From the cell containing the given text, extract its center point as (X, Y) coordinate. 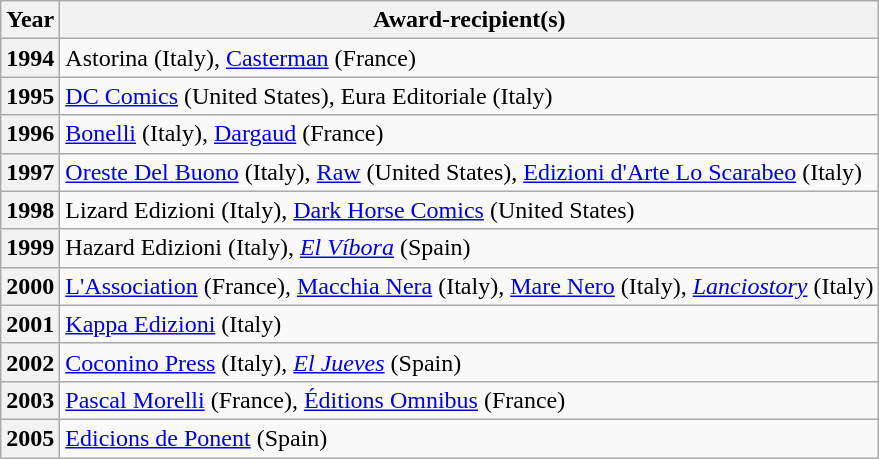
1998 (30, 210)
Edicions de Ponent (Spain) (470, 438)
Year (30, 20)
Lizard Edizioni (Italy), Dark Horse Comics (United States) (470, 210)
2002 (30, 362)
Hazard Edizioni (Italy), El Víbora (Spain) (470, 248)
1996 (30, 134)
Coconino Press (Italy), El Jueves (Spain) (470, 362)
2003 (30, 400)
Kappa Edizioni (Italy) (470, 324)
1997 (30, 172)
2000 (30, 286)
L'Association (France), Macchia Nera (Italy), Mare Nero (Italy), Lanciostory (Italy) (470, 286)
Award-recipient(s) (470, 20)
Bonelli (Italy), Dargaud (France) (470, 134)
Oreste Del Buono (Italy), Raw (United States), Edizioni d'Arte Lo Scarabeo (Italy) (470, 172)
2001 (30, 324)
DC Comics (United States), Eura Editoriale (Italy) (470, 96)
1995 (30, 96)
1994 (30, 58)
Astorina (Italy), Casterman (France) (470, 58)
2005 (30, 438)
1999 (30, 248)
Pascal Morelli (France), Éditions Omnibus (France) (470, 400)
